For the text-containing cell, return its midpoint in [X, Y] coordinate format. 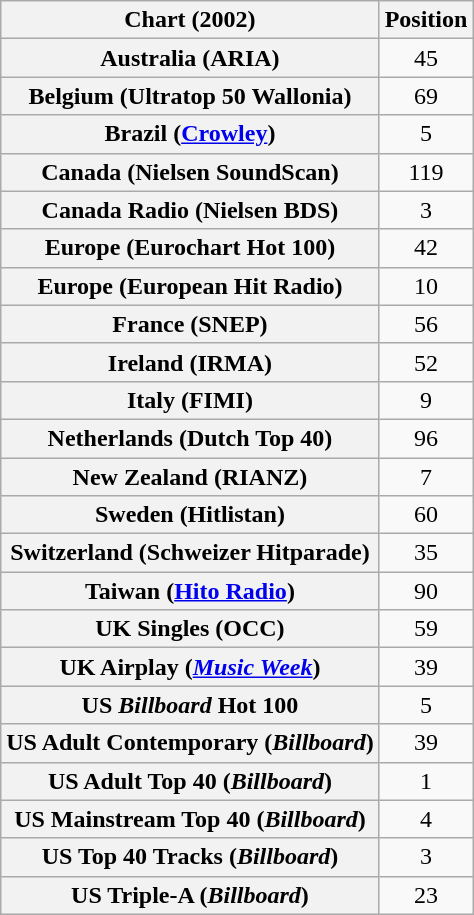
90 [426, 591]
52 [426, 362]
Canada Radio (Nielsen BDS) [190, 210]
US Billboard Hot 100 [190, 705]
UK Singles (OCC) [190, 629]
New Zealand (RIANZ) [190, 477]
60 [426, 515]
Sweden (Hitlistan) [190, 515]
7 [426, 477]
France (SNEP) [190, 324]
US Mainstream Top 40 (Billboard) [190, 819]
23 [426, 895]
Italy (FIMI) [190, 400]
Canada (Nielsen SoundScan) [190, 172]
Position [426, 20]
Australia (ARIA) [190, 58]
Ireland (IRMA) [190, 362]
45 [426, 58]
Switzerland (Schweizer Hitparade) [190, 553]
Europe (European Hit Radio) [190, 286]
Netherlands (Dutch Top 40) [190, 438]
Taiwan (Hito Radio) [190, 591]
96 [426, 438]
Europe (Eurochart Hot 100) [190, 248]
69 [426, 96]
Chart (2002) [190, 20]
119 [426, 172]
35 [426, 553]
US Adult Contemporary (Billboard) [190, 743]
1 [426, 781]
9 [426, 400]
US Adult Top 40 (Billboard) [190, 781]
42 [426, 248]
US Top 40 Tracks (Billboard) [190, 857]
56 [426, 324]
59 [426, 629]
US Triple-A (Billboard) [190, 895]
Belgium (Ultratop 50 Wallonia) [190, 96]
10 [426, 286]
UK Airplay (Music Week) [190, 667]
4 [426, 819]
Brazil (Crowley) [190, 134]
